Determine the (X, Y) coordinate at the center of the cell enclosing the given text.  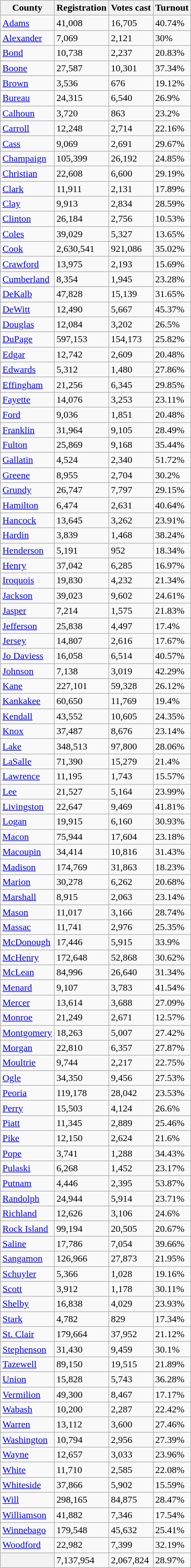
31,863 (131, 867)
27.86% (172, 369)
29.15% (172, 490)
Knox (27, 731)
119,178 (81, 1093)
Ogle (27, 1078)
Piatt (27, 1123)
6,514 (131, 656)
28.47% (172, 1500)
4,782 (81, 1319)
Warren (27, 1425)
99,194 (81, 1229)
31.34% (172, 972)
17.89% (172, 189)
9,459 (131, 1349)
3,720 (81, 113)
Hardin (27, 535)
172,648 (81, 957)
13,112 (81, 1425)
St. Clair (27, 1334)
28.06% (172, 746)
10,816 (131, 852)
21,256 (81, 384)
3,019 (131, 671)
28.74% (172, 912)
Scott (27, 1289)
35.02% (172, 249)
829 (131, 1319)
105,399 (81, 158)
2,834 (131, 204)
21.34% (172, 580)
13.65% (172, 234)
Registration (81, 8)
11,741 (81, 927)
15,503 (81, 1108)
Jackson (27, 596)
Stark (27, 1319)
2,340 (131, 460)
30,278 (81, 882)
11,911 (81, 189)
8,467 (131, 1394)
10.53% (172, 219)
3,253 (131, 400)
Edwards (27, 369)
Putnam (27, 1184)
6,268 (81, 1168)
Gallatin (27, 460)
12,490 (81, 309)
Greene (27, 475)
25.46% (172, 1123)
3,783 (131, 988)
71,390 (81, 761)
12,084 (81, 324)
Edgar (27, 354)
7,399 (131, 1545)
1,480 (131, 369)
2,631 (131, 505)
5,914 (131, 1199)
Calhoun (27, 113)
11,017 (81, 912)
3,839 (81, 535)
2,217 (131, 1063)
34,350 (81, 1078)
Turnout (172, 8)
35.44% (172, 445)
Pope (27, 1153)
White (27, 1470)
18.34% (172, 550)
3,202 (131, 324)
25,869 (81, 445)
40.64% (172, 505)
921,086 (131, 249)
15,828 (81, 1379)
2,756 (131, 219)
Shelby (27, 1304)
41.81% (172, 807)
6,600 (131, 173)
Coles (27, 234)
18,263 (81, 1033)
Winnebago (27, 1530)
45.37% (172, 309)
21,249 (81, 1018)
3,536 (81, 83)
Franklin (27, 430)
Kane (27, 686)
28.97% (172, 1560)
27.39% (172, 1440)
41,008 (81, 23)
19,915 (81, 822)
22,982 (81, 1545)
3,688 (131, 1003)
25.41% (172, 1530)
Mercer (27, 1003)
17,786 (81, 1244)
Woodford (27, 1545)
89,150 (81, 1364)
1,452 (131, 1168)
6,357 (131, 1048)
40.57% (172, 656)
6,262 (131, 882)
952 (131, 550)
1,178 (131, 1289)
23.99% (172, 792)
12.57% (172, 1018)
Tazewell (27, 1364)
3,262 (131, 520)
597,153 (81, 339)
32.19% (172, 1545)
11,710 (81, 1470)
Bureau (27, 98)
Lake (27, 746)
227,101 (81, 686)
31,964 (81, 430)
13,614 (81, 1003)
4,124 (131, 1108)
24.6% (172, 1214)
Logan (27, 822)
Menard (27, 988)
Grundy (27, 490)
Whiteside (27, 1485)
Lee (27, 792)
49,300 (81, 1394)
40.74% (172, 23)
23.18% (172, 837)
9,602 (131, 596)
Christian (27, 173)
2,395 (131, 1184)
Carroll (27, 128)
17.34% (172, 1319)
Peoria (27, 1093)
21,527 (81, 792)
22.75% (172, 1063)
20.83% (172, 53)
8,676 (131, 731)
4,029 (131, 1304)
5,743 (131, 1379)
1,288 (131, 1153)
Stephenson (27, 1349)
75,944 (81, 837)
26.5% (172, 324)
5,366 (81, 1274)
31.43% (172, 852)
37,487 (81, 731)
Brown (27, 83)
Wabash (27, 1410)
6,160 (131, 822)
348,513 (81, 746)
10,794 (81, 1440)
31.65% (172, 294)
13,975 (81, 264)
26.12% (172, 686)
26.9% (172, 98)
2,889 (131, 1123)
Hamilton (27, 505)
2,585 (131, 1470)
19.4% (172, 701)
Marshall (27, 897)
16,838 (81, 1304)
22.16% (172, 128)
37.34% (172, 68)
Boone (27, 68)
2,691 (131, 143)
2,976 (131, 927)
11,195 (81, 776)
Massac (27, 927)
6,285 (131, 565)
21.4% (172, 761)
Macon (27, 837)
6,540 (131, 98)
Kankakee (27, 701)
3,912 (81, 1289)
2,616 (131, 641)
Jefferson (27, 626)
17,604 (131, 837)
174,769 (81, 867)
34.43% (172, 1153)
Monroe (27, 1018)
Ford (27, 415)
52,868 (131, 957)
4,497 (131, 626)
38.24% (172, 535)
22.42% (172, 1410)
Lawrence (27, 776)
863 (131, 113)
15,279 (131, 761)
Moultrie (27, 1063)
Williamson (27, 1515)
23.53% (172, 1093)
Jasper (27, 611)
9,107 (81, 988)
298,165 (81, 1500)
23.28% (172, 279)
Randolph (27, 1199)
47,828 (81, 294)
Wayne (27, 1455)
19,515 (131, 1364)
15.59% (172, 1485)
27.46% (172, 1425)
9,105 (131, 430)
51.72% (172, 460)
Cook (27, 249)
5,312 (81, 369)
29.67% (172, 143)
15.69% (172, 264)
30.1% (172, 1349)
12,742 (81, 354)
Alexander (27, 38)
5,191 (81, 550)
Montgomery (27, 1033)
13,645 (81, 520)
8,955 (81, 475)
97,800 (131, 746)
1,028 (131, 1274)
21.83% (172, 611)
37,866 (81, 1485)
1,743 (131, 776)
20.68% (172, 882)
5,667 (131, 309)
179,548 (81, 1530)
McHenry (27, 957)
39,023 (81, 596)
30.2% (172, 475)
30.93% (172, 822)
10,605 (131, 716)
Jersey (27, 641)
21.12% (172, 1334)
4,524 (81, 460)
26.6% (172, 1108)
4,232 (131, 580)
23.2% (172, 113)
17,446 (81, 942)
29.85% (172, 384)
2,193 (131, 264)
Marion (27, 882)
12,248 (81, 128)
Hancock (27, 520)
25.82% (172, 339)
9,744 (81, 1063)
2,630,541 (81, 249)
Pike (27, 1138)
11,769 (131, 701)
Henderson (27, 550)
Pulaski (27, 1168)
Effingham (27, 384)
Livingston (27, 807)
37,952 (131, 1334)
24,315 (81, 98)
7,069 (81, 38)
Morgan (27, 1048)
Saline (27, 1244)
3,033 (131, 1455)
12,150 (81, 1138)
9,036 (81, 415)
15.57% (172, 776)
7,797 (131, 490)
Cass (27, 143)
27,873 (131, 1259)
31,430 (81, 1349)
41.54% (172, 988)
Washington (27, 1440)
Vermilion (27, 1394)
39,029 (81, 234)
17.67% (172, 641)
Mason (27, 912)
Fulton (27, 445)
19.16% (172, 1274)
9,168 (131, 445)
1,468 (131, 535)
14,076 (81, 400)
41,882 (81, 1515)
7,054 (131, 1244)
Iroquois (27, 580)
19.12% (172, 83)
23.71% (172, 1199)
21.95% (172, 1259)
27.87% (172, 1048)
4,446 (81, 1184)
18.23% (172, 867)
10,200 (81, 1410)
Richland (27, 1214)
27.09% (172, 1003)
Douglas (27, 324)
36.28% (172, 1379)
8,354 (81, 279)
Will (27, 1500)
676 (131, 83)
33.9% (172, 942)
16,705 (131, 23)
10,738 (81, 53)
5,327 (131, 234)
26,192 (131, 158)
Union (27, 1379)
34,414 (81, 852)
27,587 (81, 68)
45,632 (131, 1530)
2,704 (131, 475)
11,345 (81, 1123)
2,714 (131, 128)
16.97% (172, 565)
27.42% (172, 1033)
9,469 (131, 807)
7,214 (81, 611)
2,609 (131, 354)
Jo Daviess (27, 656)
23.11% (172, 400)
Adams (27, 23)
7,346 (131, 1515)
25,838 (81, 626)
30.62% (172, 957)
County (27, 8)
39.66% (172, 1244)
23.17% (172, 1168)
12,657 (81, 1455)
17.4% (172, 626)
2,237 (131, 53)
Sangamon (27, 1259)
126,966 (81, 1259)
2,287 (131, 1410)
Clinton (27, 219)
2,671 (131, 1018)
26,640 (131, 972)
Macoupin (27, 852)
McLean (27, 972)
27.53% (172, 1078)
37,042 (81, 565)
1,945 (131, 279)
5,164 (131, 792)
28,042 (131, 1093)
9,069 (81, 143)
McDonough (27, 942)
7,137,954 (81, 1560)
30% (172, 38)
20.67% (172, 1229)
6,345 (131, 384)
2,956 (131, 1440)
24,944 (81, 1199)
23.91% (172, 520)
26,747 (81, 490)
28.49% (172, 430)
19,830 (81, 580)
6,474 (81, 505)
Clark (27, 189)
Rock Island (27, 1229)
179,664 (81, 1334)
15,139 (131, 294)
53.87% (172, 1184)
Perry (27, 1108)
Johnson (27, 671)
22.08% (172, 1470)
Champaign (27, 158)
9,456 (131, 1078)
5,007 (131, 1033)
23.93% (172, 1304)
5,902 (131, 1485)
59,328 (131, 686)
43,552 (81, 716)
Henry (27, 565)
28.59% (172, 204)
Clay (27, 204)
22,608 (81, 173)
21.6% (172, 1138)
21.89% (172, 1364)
30.11% (172, 1289)
84,996 (81, 972)
24.85% (172, 158)
1,575 (131, 611)
1,851 (131, 415)
2,131 (131, 189)
DuPage (27, 339)
10,301 (131, 68)
25.35% (172, 927)
2,624 (131, 1138)
Kendall (27, 716)
Madison (27, 867)
22,810 (81, 1048)
17.17% (172, 1394)
24.61% (172, 596)
2,063 (131, 897)
16,058 (81, 656)
29.19% (172, 173)
Schuyler (27, 1274)
60,650 (81, 701)
Crawford (27, 264)
20,505 (131, 1229)
84,875 (131, 1500)
DeKalb (27, 294)
3,166 (131, 912)
14,807 (81, 641)
3,600 (131, 1425)
154,173 (131, 339)
DeWitt (27, 309)
Fayette (27, 400)
2,121 (131, 38)
Bond (27, 53)
26,184 (81, 219)
8,915 (81, 897)
24.35% (172, 716)
12,626 (81, 1214)
17.54% (172, 1515)
Cumberland (27, 279)
3,741 (81, 1153)
23.96% (172, 1455)
42.29% (172, 671)
7,138 (81, 671)
22,647 (81, 807)
2,067,824 (131, 1560)
Votes cast (131, 8)
LaSalle (27, 761)
5,915 (131, 942)
9,913 (81, 204)
3,106 (131, 1214)
